Locate the cell with the specified text and output its [X, Y] center coordinate. 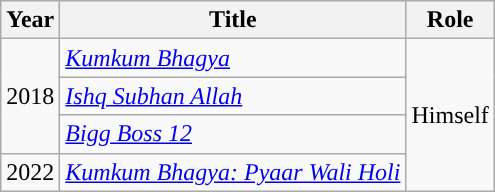
Year [30, 20]
Role [450, 20]
Bigg Boss 12 [233, 134]
Ishq Subhan Allah [233, 96]
2022 [30, 172]
Himself [450, 115]
Kumkum Bhagya: Pyaar Wali Holi [233, 172]
Title [233, 20]
Kumkum Bhagya [233, 58]
2018 [30, 96]
